Detect which cell encompasses the target text, then output its [X, Y] center coordinate. 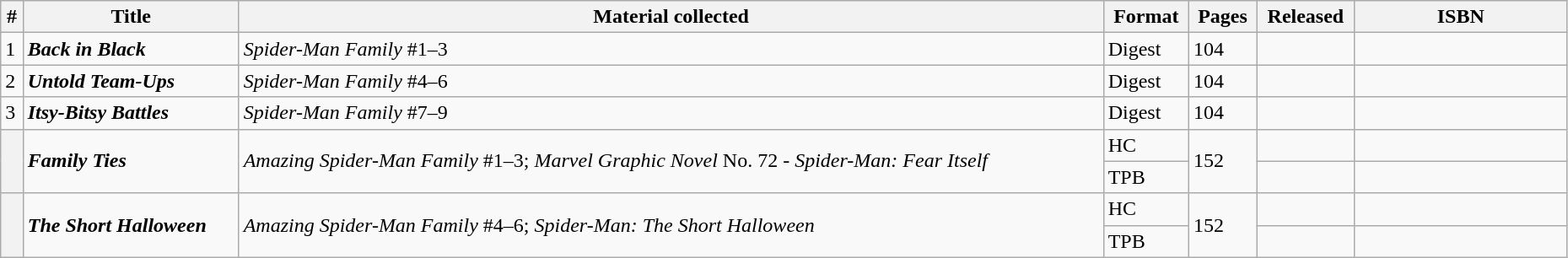
Back in Black [131, 49]
2 [12, 81]
Amazing Spider-Man Family #4–6; Spider-Man: The Short Halloween [671, 225]
Family Ties [131, 161]
3 [12, 113]
Format [1145, 17]
1 [12, 49]
Spider-Man Family #7–9 [671, 113]
Amazing Spider-Man Family #1–3; Marvel Graphic Novel No. 72 - Spider-Man: Fear Itself [671, 161]
Spider-Man Family #1–3 [671, 49]
Released [1306, 17]
Title [131, 17]
Pages [1223, 17]
ISBN [1461, 17]
The Short Halloween [131, 225]
Itsy-Bitsy Battles [131, 113]
Spider-Man Family #4–6 [671, 81]
# [12, 17]
Material collected [671, 17]
Untold Team-Ups [131, 81]
